Return [X, Y] of the center of cell containing provided text 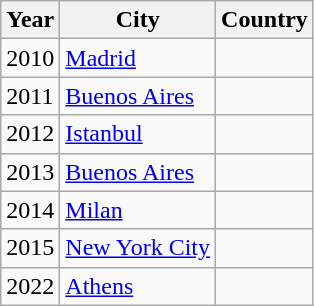
Year [30, 20]
2012 [30, 134]
2014 [30, 210]
Country [265, 20]
2015 [30, 248]
Milan [138, 210]
Athens [138, 286]
City [138, 20]
2011 [30, 96]
New York City [138, 248]
2013 [30, 172]
Istanbul [138, 134]
2022 [30, 286]
Madrid [138, 58]
2010 [30, 58]
